Output the (X, Y) coordinate of the center of the cell containing the given text.  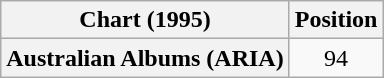
Position (336, 20)
Chart (1995) (145, 20)
94 (336, 58)
Australian Albums (ARIA) (145, 58)
